From the cell containing the given text, extract its center point as (x, y) coordinate. 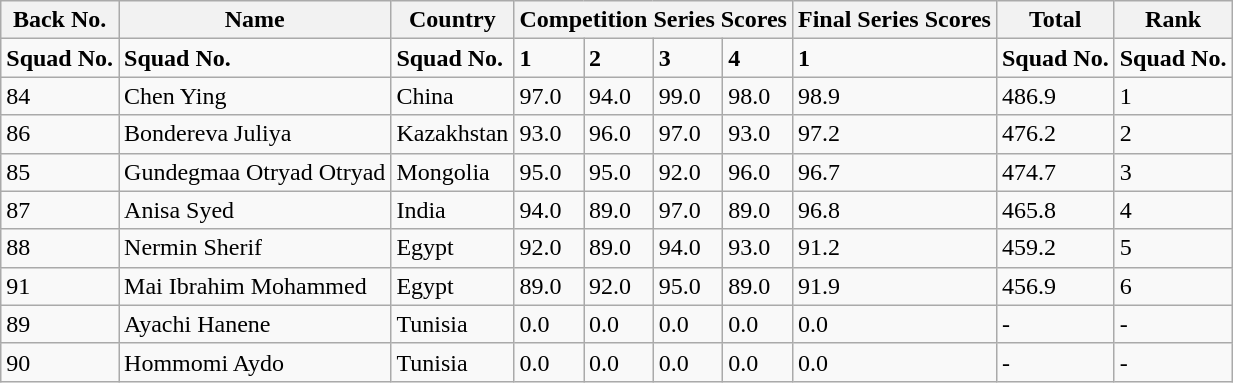
India (452, 210)
Kazakhstan (452, 134)
84 (60, 96)
Gundegmaa Otryad Otryad (255, 172)
97.2 (894, 134)
6 (1173, 286)
Name (255, 20)
98.9 (894, 96)
Mongolia (452, 172)
90 (60, 362)
Country (452, 20)
89 (60, 324)
476.2 (1055, 134)
Nermin Sherif (255, 248)
91 (60, 286)
85 (60, 172)
Rank (1173, 20)
Final Series Scores (894, 20)
Mai Ibrahim Mohammed (255, 286)
Back No. (60, 20)
Anisa Syed (255, 210)
Ayachi Hanene (255, 324)
Hommomi Aydo (255, 362)
456.9 (1055, 286)
China (452, 96)
91.2 (894, 248)
91.9 (894, 286)
486.9 (1055, 96)
Total (1055, 20)
459.2 (1055, 248)
5 (1173, 248)
465.8 (1055, 210)
Bondereva Juliya (255, 134)
Chen Ying (255, 96)
87 (60, 210)
98.0 (758, 96)
86 (60, 134)
96.7 (894, 172)
Competition Series Scores (654, 20)
88 (60, 248)
474.7 (1055, 172)
99.0 (688, 96)
96.8 (894, 210)
